Locate the cell with the specified text and output its [X, Y] center coordinate. 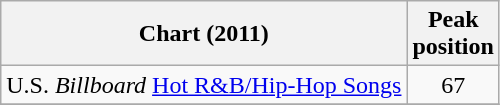
Peakposition [453, 34]
Chart (2011) [204, 34]
67 [453, 85]
U.S. Billboard Hot R&B/Hip-Hop Songs [204, 85]
